Return [x, y] of the center of cell containing provided text 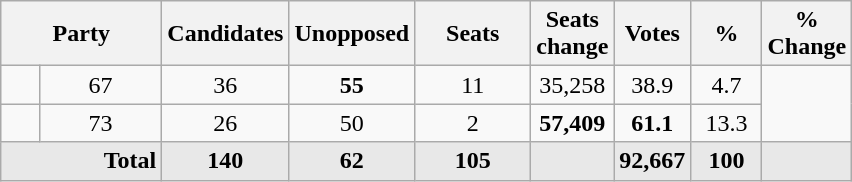
11 [473, 85]
4.7 [726, 85]
57,409 [572, 123]
92,667 [652, 161]
100 [726, 161]
Votes [652, 34]
140 [226, 161]
% Change [807, 34]
62 [352, 161]
Party [82, 34]
105 [473, 161]
73 [100, 123]
55 [352, 85]
36 [226, 85]
Unopposed [352, 34]
2 [473, 123]
61.1 [652, 123]
Candidates [226, 34]
38.9 [652, 85]
67 [100, 85]
% [726, 34]
Seats change [572, 34]
35,258 [572, 85]
50 [352, 123]
26 [226, 123]
Total [82, 161]
13.3 [726, 123]
Seats [473, 34]
